Scan for the cell matching the given text and deliver its [x, y] coordinate at center. 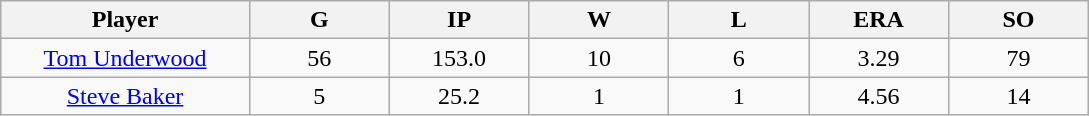
56 [319, 58]
6 [739, 58]
5 [319, 96]
Tom Underwood [126, 58]
153.0 [459, 58]
W [599, 20]
25.2 [459, 96]
IP [459, 20]
10 [599, 58]
79 [1018, 58]
3.29 [879, 58]
Player [126, 20]
ERA [879, 20]
Steve Baker [126, 96]
14 [1018, 96]
G [319, 20]
4.56 [879, 96]
L [739, 20]
SO [1018, 20]
